Extract the (X, Y) coordinate from the center of the cell holding the provided text.  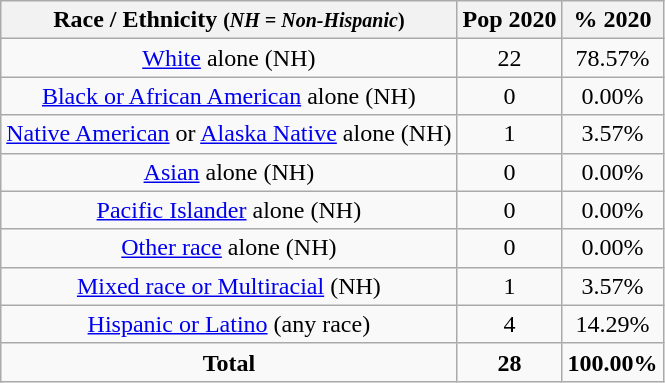
White alone (NH) (229, 58)
28 (510, 362)
Native American or Alaska Native alone (NH) (229, 134)
4 (510, 324)
14.29% (612, 324)
Other race alone (NH) (229, 248)
Black or African American alone (NH) (229, 96)
100.00% (612, 362)
Pop 2020 (510, 20)
22 (510, 58)
Race / Ethnicity (NH = Non-Hispanic) (229, 20)
Pacific Islander alone (NH) (229, 210)
Asian alone (NH) (229, 172)
Mixed race or Multiracial (NH) (229, 286)
Hispanic or Latino (any race) (229, 324)
78.57% (612, 58)
% 2020 (612, 20)
Total (229, 362)
